Find where the given text appears and provide that cell's center as (X, Y) coordinate. 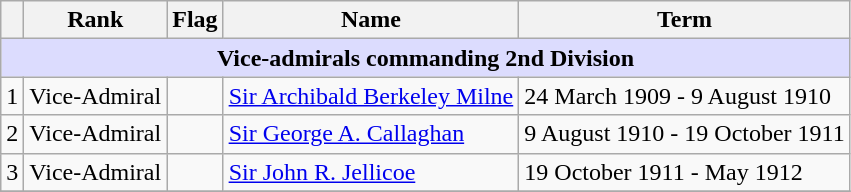
Flag (195, 20)
Sir George A. Callaghan (371, 134)
2 (12, 134)
Sir Archibald Berkeley Milne (371, 96)
Rank (96, 20)
24 March 1909 - 9 August 1910 (684, 96)
Sir John R. Jellicoe (371, 172)
3 (12, 172)
1 (12, 96)
Vice-admirals commanding 2nd Division (426, 58)
9 August 1910 - 19 October 1911 (684, 134)
19 October 1911 - May 1912 (684, 172)
Term (684, 20)
Name (371, 20)
